Return the [X, Y] coordinate for the center point of the cell that contains the specified text.  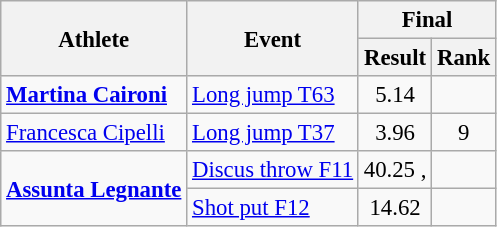
40.25 , [394, 170]
Francesca Cipelli [94, 133]
Long jump T63 [273, 95]
Event [273, 38]
Rank [464, 58]
3.96 [394, 133]
Athlete [94, 38]
Discus throw F11 [273, 170]
Martina Caironi [94, 95]
Assunta Legnante [94, 188]
9 [464, 133]
Shot put F12 [273, 208]
Long jump T37 [273, 133]
Final [426, 20]
5.14 [394, 95]
14.62 [394, 208]
Result [394, 58]
